Find where the given text appears and provide that cell's center as (x, y) coordinate. 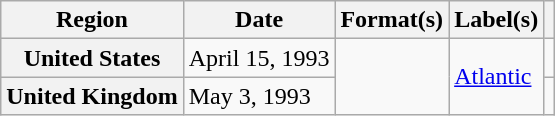
April 15, 1993 (259, 58)
Date (259, 20)
United Kingdom (92, 96)
Atlantic (496, 77)
May 3, 1993 (259, 96)
Label(s) (496, 20)
Region (92, 20)
Format(s) (392, 20)
United States (92, 58)
